Find where the given text appears and provide that cell's center as (X, Y) coordinate. 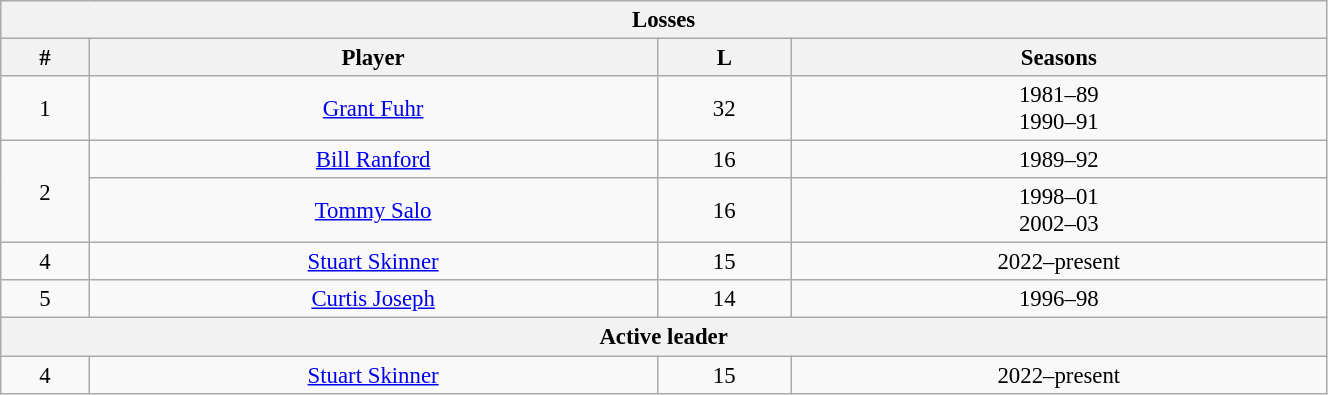
Bill Ranford (373, 160)
1981–891990–91 (1058, 108)
1 (45, 108)
Seasons (1058, 58)
Active leader (664, 337)
# (45, 58)
32 (724, 108)
2 (45, 192)
Tommy Salo (373, 210)
Curtis Joseph (373, 299)
1989–92 (1058, 160)
Grant Fuhr (373, 108)
1998–012002–03 (1058, 210)
Losses (664, 20)
Player (373, 58)
14 (724, 299)
5 (45, 299)
1996–98 (1058, 299)
L (724, 58)
